For the text-containing cell, return its midpoint in (x, y) coordinate format. 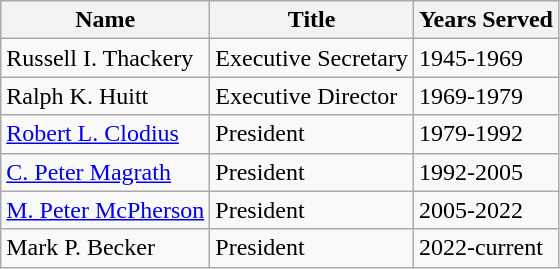
Executive Secretary (312, 58)
Ralph K. Huitt (106, 96)
Russell I. Thackery (106, 58)
1969-1979 (486, 96)
Title (312, 20)
Name (106, 20)
Robert L. Clodius (106, 134)
Years Served (486, 20)
2022-current (486, 248)
1992-2005 (486, 172)
2005-2022 (486, 210)
1979-1992 (486, 134)
1945-1969 (486, 58)
Executive Director (312, 96)
Mark P. Becker (106, 248)
M. Peter McPherson (106, 210)
C. Peter Magrath (106, 172)
